Provide the (X, Y) coordinate of the cell's center where the given text is located.  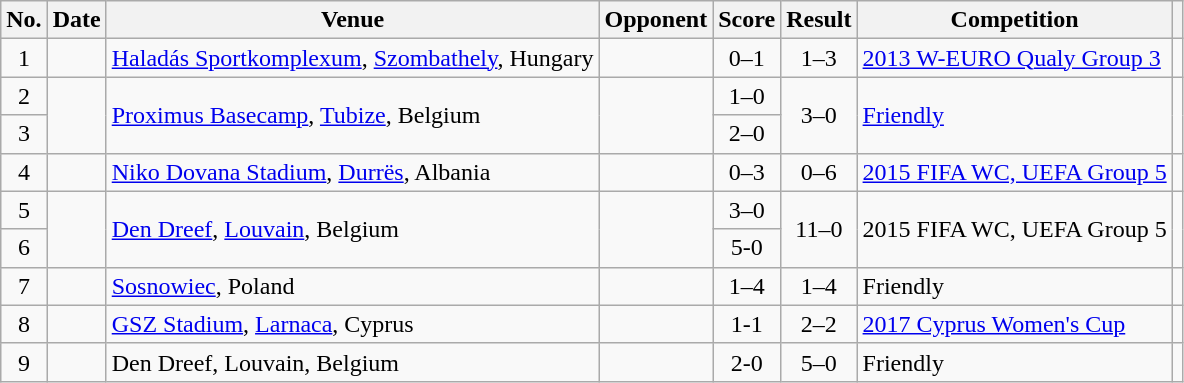
0–3 (747, 172)
Venue (352, 20)
5-0 (747, 248)
4 (24, 172)
Date (76, 20)
Result (819, 20)
2017 Cyprus Women's Cup (1014, 324)
1–3 (819, 58)
7 (24, 286)
2-0 (747, 362)
Proximus Basecamp, Tubize, Belgium (352, 115)
Niko Dovana Stadium, Durrës, Albania (352, 172)
1 (24, 58)
No. (24, 20)
Score (747, 20)
1–0 (747, 96)
GSZ Stadium, Larnaca, Cyprus (352, 324)
3 (24, 134)
9 (24, 362)
5–0 (819, 362)
6 (24, 248)
8 (24, 324)
2 (24, 96)
11–0 (819, 229)
Haladás Sportkomplexum, Szombathely, Hungary (352, 58)
5 (24, 210)
Competition (1014, 20)
2013 W-EURO Qualy Group 3 (1014, 58)
0–1 (747, 58)
2–0 (747, 134)
Opponent (656, 20)
2–2 (819, 324)
0–6 (819, 172)
Sosnowiec, Poland (352, 286)
1-1 (747, 324)
